Output the (x, y) coordinate of the center of the cell containing the given text.  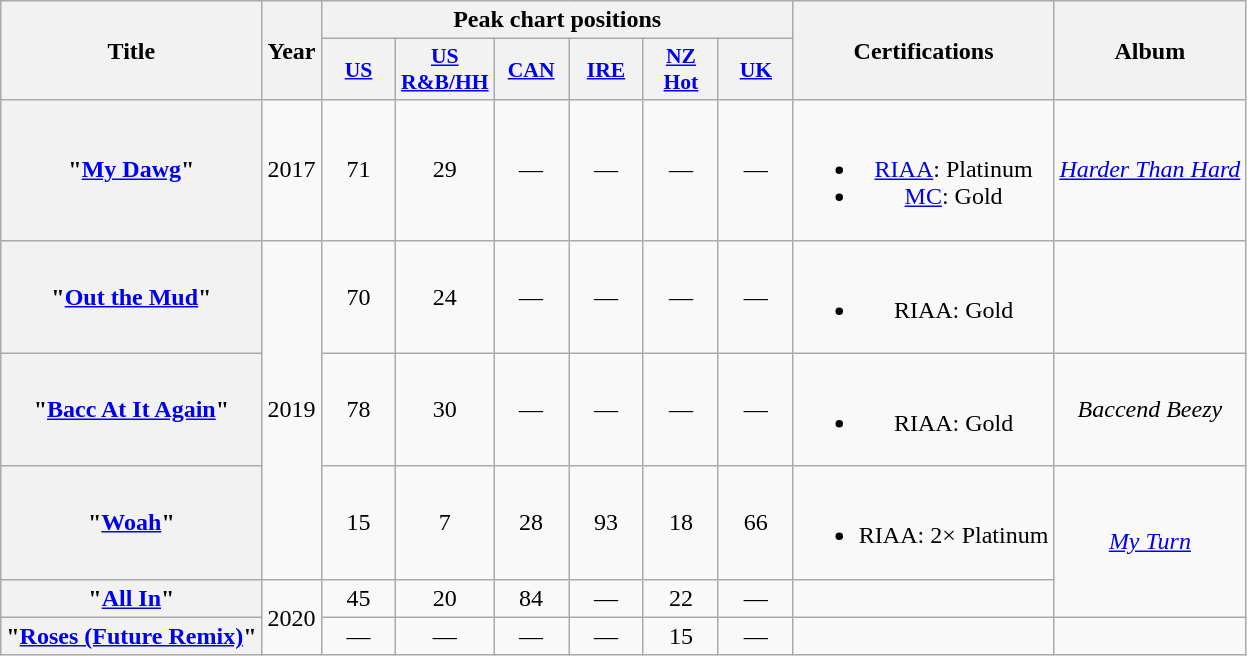
RIAA: 2× Platinum (924, 522)
30 (445, 410)
2019 (292, 410)
20 (445, 598)
71 (358, 170)
18 (680, 522)
NZHot (680, 70)
"All In" (132, 598)
US (358, 70)
My Turn (1150, 542)
78 (358, 410)
66 (756, 522)
USR&B/HH (445, 70)
Peak chart positions (557, 20)
24 (445, 296)
"Roses (Future Remix)" (132, 636)
Title (132, 50)
45 (358, 598)
84 (532, 598)
Baccend Beezy (1150, 410)
93 (606, 522)
22 (680, 598)
Certifications (924, 50)
CAN (532, 70)
Harder Than Hard (1150, 170)
Album (1150, 50)
UK (756, 70)
2017 (292, 170)
IRE (606, 70)
"Woah" (132, 522)
28 (532, 522)
7 (445, 522)
RIAA: PlatinumMC: Gold (924, 170)
2020 (292, 617)
29 (445, 170)
"Out the Mud" (132, 296)
Year (292, 50)
70 (358, 296)
"My Dawg" (132, 170)
"Bacc At It Again" (132, 410)
